Find where the given text appears and provide that cell's center as [x, y] coordinate. 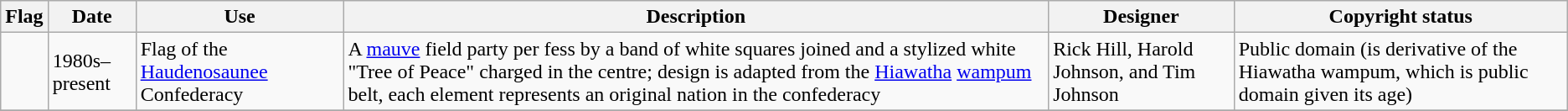
Designer [1142, 17]
Rick Hill, Harold Johnson, and Tim Johnson [1142, 71]
Flag [24, 17]
1980s–present [92, 71]
Description [696, 17]
Flag of the Haudenosaunee Confederacy [240, 71]
Use [240, 17]
Date [92, 17]
Copyright status [1400, 17]
Public domain (is derivative of the Hiawatha wampum, which is public domain given its age) [1400, 71]
